Output the (x, y) coordinate of the center of the cell containing the given text.  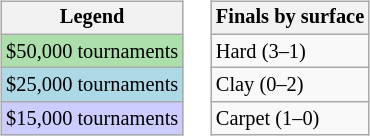
$25,000 tournaments (92, 85)
$15,000 tournaments (92, 119)
$50,000 tournaments (92, 51)
Clay (0–2) (290, 85)
Hard (3–1) (290, 51)
Finals by surface (290, 18)
Legend (92, 18)
Carpet (1–0) (290, 119)
